Return the [x, y] coordinate for the center point of the cell that contains the specified text.  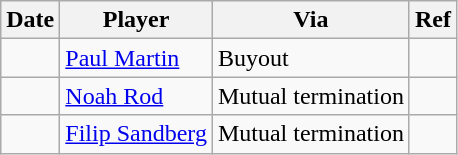
Buyout [310, 58]
Noah Rod [136, 96]
Ref [432, 20]
Player [136, 20]
Filip Sandberg [136, 134]
Via [310, 20]
Paul Martin [136, 58]
Date [30, 20]
